Locate the cell with the specified text and output its [X, Y] center coordinate. 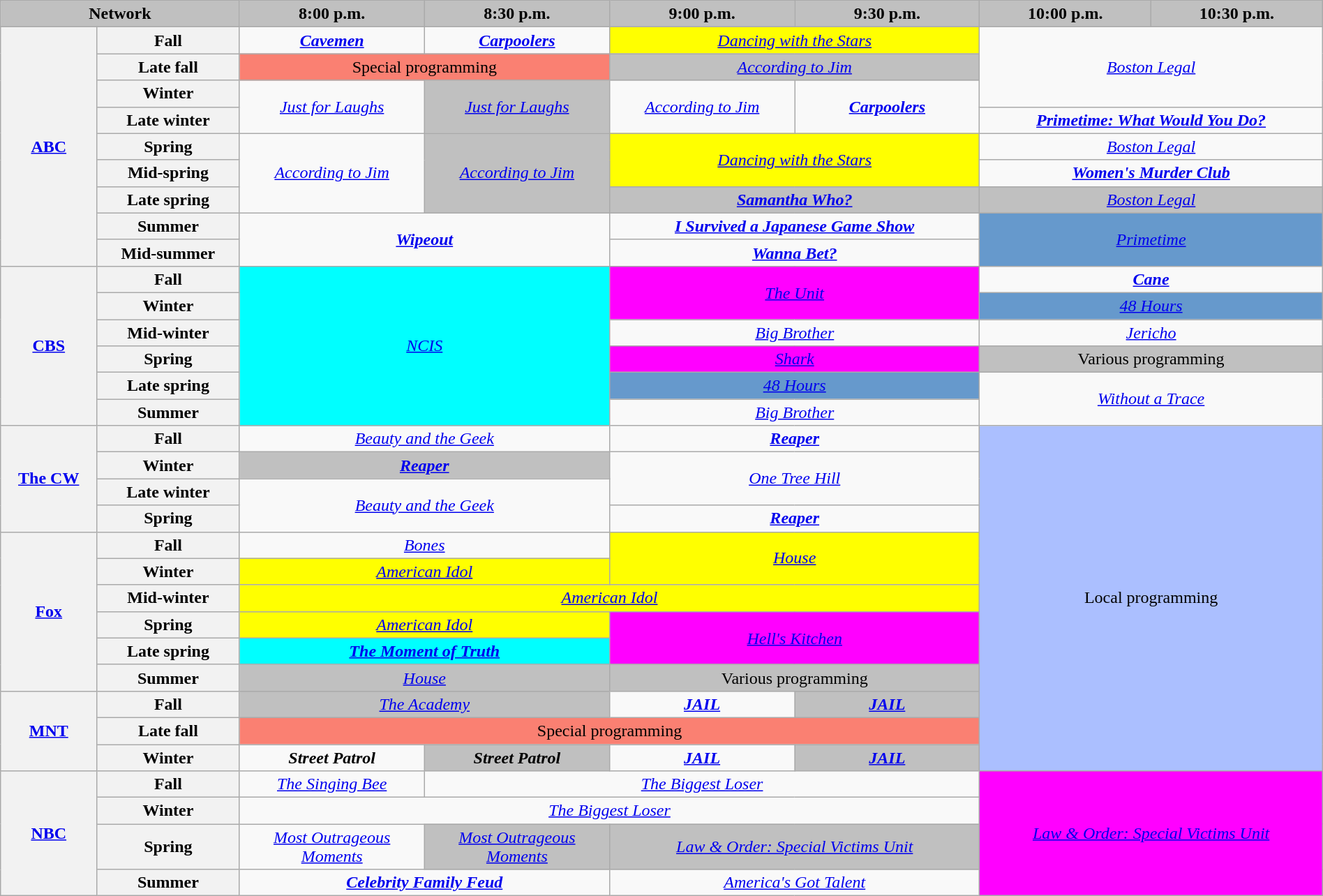
The Moment of Truth [424, 651]
Network [120, 14]
CBS [49, 345]
The Academy [424, 704]
The Singing Bee [332, 784]
ABC [49, 147]
Primetime: What Would You Do? [1151, 120]
Local programming [1151, 599]
Cavemen [332, 40]
10:00 p.m. [1066, 14]
Shark [794, 359]
9:30 p.m. [888, 14]
Without a Trace [1151, 399]
8:00 p.m. [332, 14]
The Unit [794, 292]
Mid-summer [168, 253]
One Tree Hill [794, 479]
MNT [49, 731]
Wanna Bet? [794, 253]
Hell's Kitchen [794, 638]
9:00 p.m. [702, 14]
The CW [49, 479]
Fox [49, 611]
10:30 p.m. [1237, 14]
Celebrity Family Feud [424, 883]
Samantha Who? [794, 200]
Women's Murder Club [1151, 173]
America's Got Talent [794, 883]
Mid-spring [168, 173]
Bones [424, 545]
Cane [1151, 279]
NBC [49, 833]
Jericho [1151, 333]
Primetime [1151, 239]
8:30 p.m. [516, 14]
I Survived a Japanese Game Show [794, 226]
NCIS [424, 345]
Wipeout [424, 239]
